Scan for the cell matching the given text and deliver its (X, Y) coordinate at center. 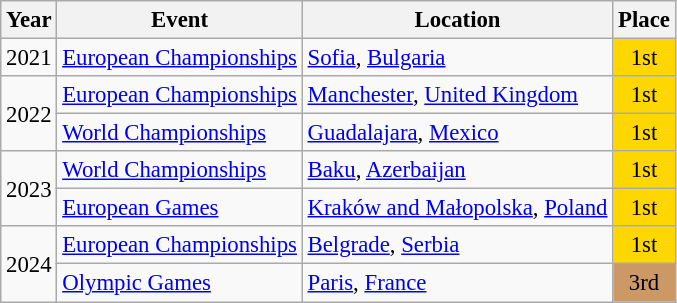
Event (180, 20)
Location (458, 20)
Baku, Azerbaijan (458, 170)
Manchester, United Kingdom (458, 95)
Sofia, Bulgaria (458, 58)
Kraków and Małopolska, Poland (458, 208)
Paris, France (458, 283)
Olympic Games (180, 283)
2024 (29, 264)
3rd (644, 283)
Guadalajara, Mexico (458, 133)
Belgrade, Serbia (458, 245)
2021 (29, 58)
2023 (29, 188)
2022 (29, 114)
Place (644, 20)
European Games (180, 208)
Year (29, 20)
